Extract the [x, y] coordinate from the center of the cell holding the provided text.  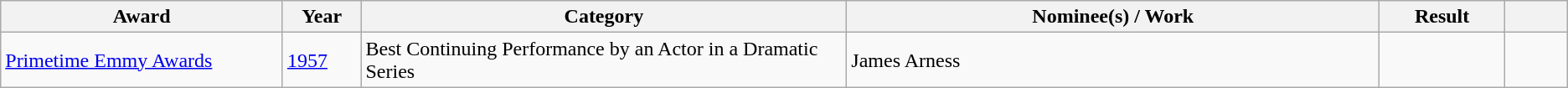
Award [142, 17]
James Arness [1113, 60]
Year [322, 17]
Category [604, 17]
1957 [322, 60]
Nominee(s) / Work [1113, 17]
Result [1442, 17]
Primetime Emmy Awards [142, 60]
Best Continuing Performance by an Actor in a Dramatic Series [604, 60]
